Determine the [X, Y] coordinate at the center of the cell enclosing the given text.  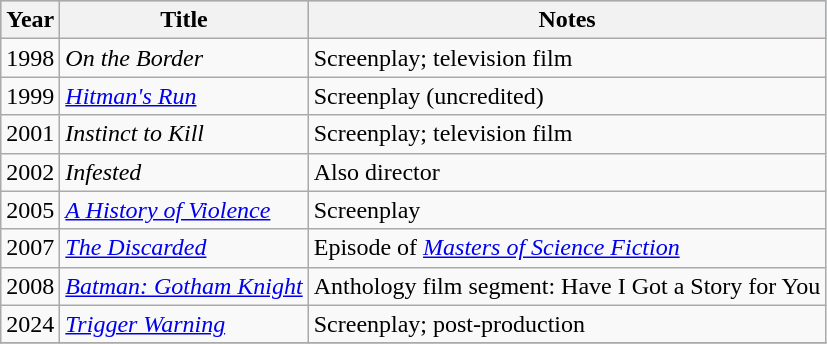
Infested [184, 172]
Also director [567, 172]
A History of Violence [184, 210]
The Discarded [184, 248]
Hitman's Run [184, 96]
Instinct to Kill [184, 134]
1999 [30, 96]
2008 [30, 286]
2005 [30, 210]
Trigger Warning [184, 324]
2007 [30, 248]
Title [184, 20]
Batman: Gotham Knight [184, 286]
Notes [567, 20]
2001 [30, 134]
2024 [30, 324]
Screenplay [567, 210]
Anthology film segment: Have I Got a Story for You [567, 286]
Episode of Masters of Science Fiction [567, 248]
1998 [30, 58]
Screenplay (uncredited) [567, 96]
2002 [30, 172]
On the Border [184, 58]
Screenplay; post-production [567, 324]
Year [30, 20]
